Provide the [X, Y] coordinate of the cell's center where the given text is located.  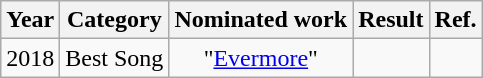
Year [30, 20]
Category [114, 20]
2018 [30, 58]
Result [391, 20]
Best Song [114, 58]
"Evermore" [261, 58]
Nominated work [261, 20]
Ref. [456, 20]
